Extract the (X, Y) coordinate from the center of the cell holding the provided text.  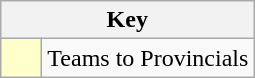
Teams to Provincials (148, 58)
Key (128, 20)
